Return the [X, Y] coordinate for the center point of the cell that contains the specified text.  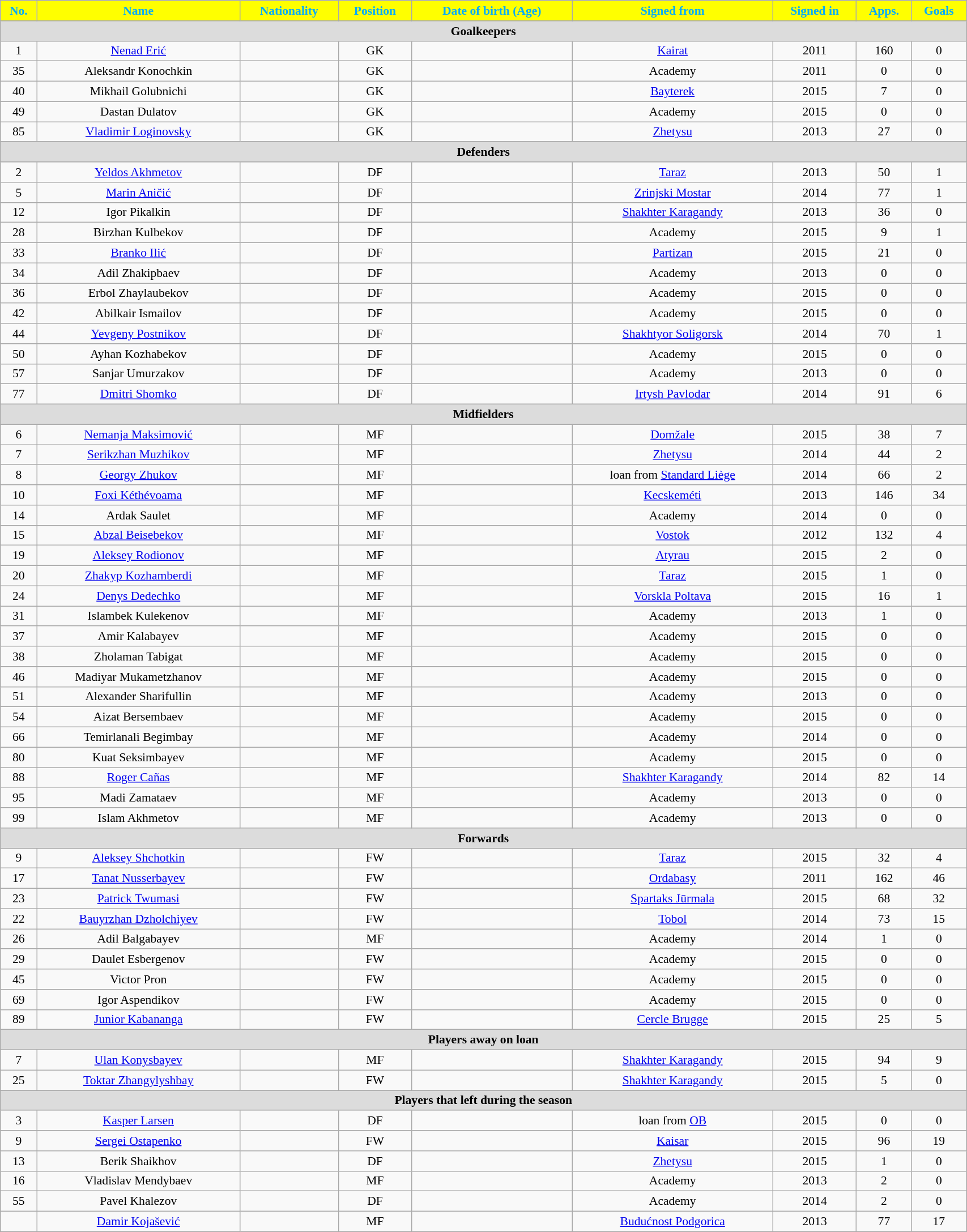
Nenad Erić [138, 51]
Pavel Khalezov [138, 1201]
10 [19, 495]
40 [19, 92]
Cercle Brugge [673, 1020]
132 [884, 535]
Adil Zhakipbaev [138, 273]
Partizan [673, 253]
Goalkeepers [484, 31]
loan from Standard Liège [673, 475]
2012 [815, 535]
Players away on loan [484, 1040]
22 [19, 919]
Apps. [884, 11]
Toktar Zhangylyshbay [138, 1080]
Domžale [673, 434]
23 [19, 899]
Midfielders [484, 415]
Tobol [673, 919]
Sergei Ostapenko [138, 1141]
Irtysh Pavlodar [673, 394]
12 [19, 212]
45 [19, 979]
Junior Kabananga [138, 1020]
Name [138, 11]
Tanat Nusserbayev [138, 879]
146 [884, 495]
Adil Balgabayev [138, 939]
Georgy Zhukov [138, 475]
Victor Pron [138, 979]
55 [19, 1201]
Ordabasy [673, 879]
Defenders [484, 152]
Forwards [484, 838]
Ulan Konysbayev [138, 1060]
Kaisar [673, 1141]
Position [375, 11]
88 [19, 778]
Atyrau [673, 556]
Birzhan Kulbekov [138, 233]
Dastan Dulatov [138, 112]
Patrick Twumasi [138, 899]
42 [19, 314]
Islambek Kulekenov [138, 616]
Foxi Kéthévoama [138, 495]
Bayterek [673, 92]
Dmitri Shomko [138, 394]
96 [884, 1141]
Nationality [289, 11]
Aleksey Shchotkin [138, 858]
Aleksandr Konochkin [138, 71]
No. [19, 11]
Budućnost Podgorica [673, 1222]
Kasper Larsen [138, 1121]
Signed from [673, 11]
68 [884, 899]
Players that left during the season [484, 1101]
51 [19, 697]
Aleksey Rodionov [138, 556]
Zhakyp Kozhamberdi [138, 576]
Amir Kalabayev [138, 637]
28 [19, 233]
21 [884, 253]
49 [19, 112]
Daulet Esbergenov [138, 960]
Yeldos Akhmetov [138, 172]
Denys Dedechko [138, 596]
89 [19, 1020]
29 [19, 960]
Roger Cañas [138, 778]
57 [19, 374]
Aizat Bersembaev [138, 717]
Erbol Zhaylaubekov [138, 293]
Alexander Sharifullin [138, 697]
Berik Shaikhov [138, 1161]
8 [19, 475]
26 [19, 939]
Abilkair Ismailov [138, 314]
Temirlanali Begimbay [138, 738]
27 [884, 132]
99 [19, 818]
Shakhtyor Soligorsk [673, 334]
Islam Akhmetov [138, 818]
94 [884, 1060]
Abzal Beisebekov [138, 535]
Signed in [815, 11]
Zrinjski Mostar [673, 193]
13 [19, 1161]
162 [884, 879]
Ardak Saulet [138, 515]
35 [19, 71]
Date of birth (Age) [492, 11]
31 [19, 616]
Madiyar Mukametzhanov [138, 677]
Damir Kojašević [138, 1222]
Branko Ilić [138, 253]
160 [884, 51]
Nemanja Maksimović [138, 434]
Vorskla Poltava [673, 596]
20 [19, 576]
Igor Aspendikov [138, 1000]
Zholaman Tabigat [138, 657]
85 [19, 132]
Marin Aničić [138, 193]
Sanjar Umurzakov [138, 374]
Serikzhan Muzhikov [138, 455]
Bauyrzhan Dzholchiyev [138, 919]
37 [19, 637]
Yevgeny Postnikov [138, 334]
80 [19, 757]
Kairat [673, 51]
Kecskeméti [673, 495]
Vostok [673, 535]
82 [884, 778]
Goals [939, 11]
Vladislav Mendybaev [138, 1181]
Ayhan Kozhabekov [138, 354]
73 [884, 919]
91 [884, 394]
24 [19, 596]
Madi Zamataev [138, 798]
loan from OB [673, 1121]
Mikhail Golubnichi [138, 92]
69 [19, 1000]
95 [19, 798]
Kuat Seksimbayev [138, 757]
33 [19, 253]
Igor Pikalkin [138, 212]
54 [19, 717]
3 [19, 1121]
Spartaks Jūrmala [673, 899]
Vladimir Loginovsky [138, 132]
70 [884, 334]
